From the cell containing the given text, extract its center point as (X, Y) coordinate. 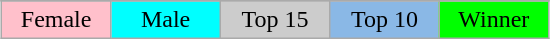
Top 15 (274, 20)
Winner (494, 20)
Male (166, 20)
Female (56, 20)
Top 10 (384, 20)
